For the text-containing cell, return its midpoint in [X, Y] coordinate format. 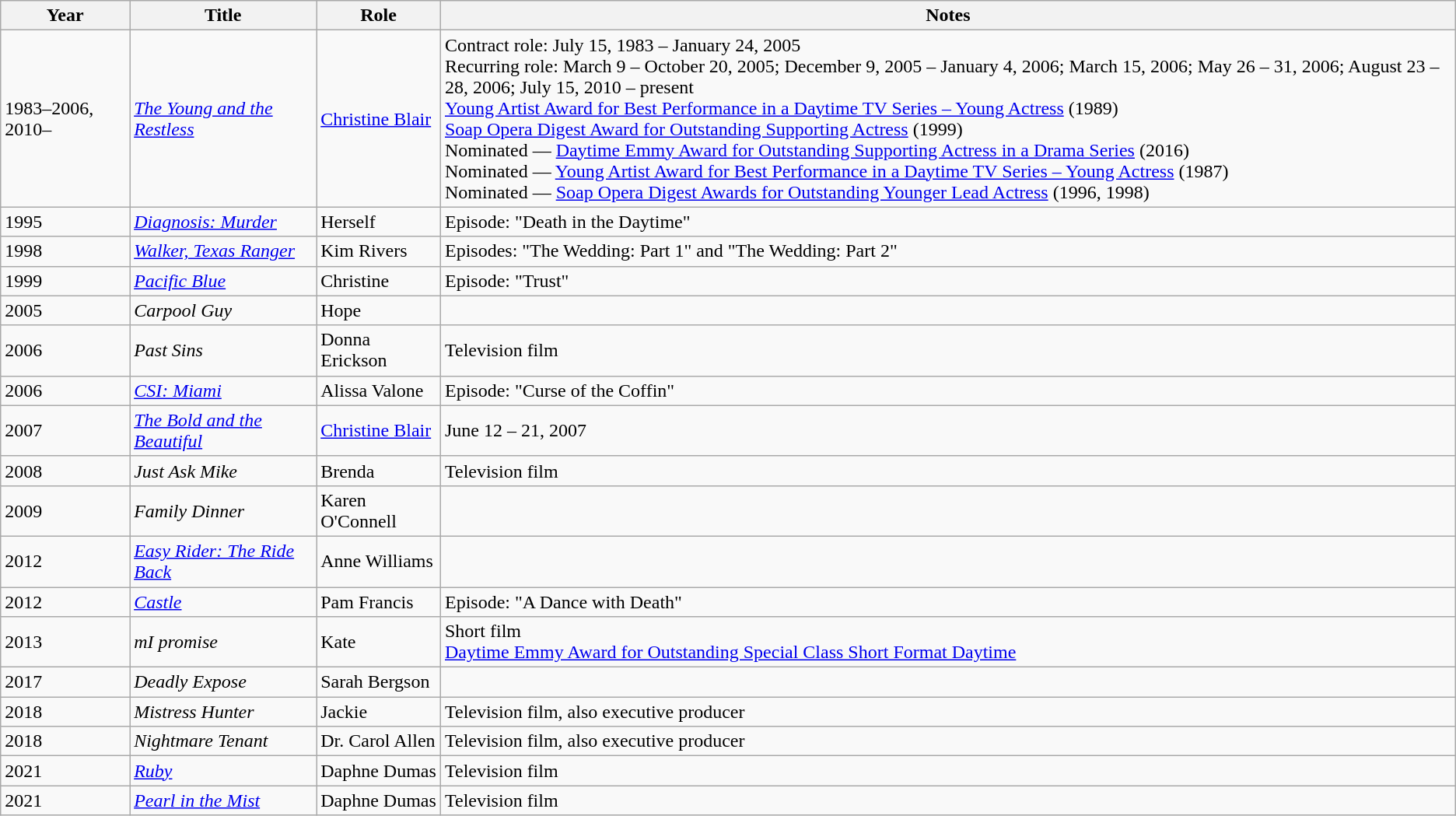
Kate [379, 643]
Brenda [379, 471]
Pacific Blue [223, 281]
Pam Francis [379, 601]
Short filmDaytime Emmy Award for Outstanding Special Class Short Format Daytime [947, 643]
Title [223, 16]
mI promise [223, 643]
Pearl in the Mist [223, 800]
Carpool Guy [223, 310]
2008 [65, 471]
2009 [65, 510]
Nightmare Tenant [223, 741]
Castle [223, 601]
Dr. Carol Allen [379, 741]
1999 [65, 281]
Episode: "A Dance with Death" [947, 601]
Sarah Bergson [379, 682]
Family Dinner [223, 510]
Hope [379, 310]
Alissa Valone [379, 390]
Ruby [223, 771]
Past Sins [223, 350]
Year [65, 16]
Deadly Expose [223, 682]
Episode: "Death in the Daytime" [947, 222]
Episode: "Curse of the Coffin" [947, 390]
2007 [65, 431]
CSI: Miami [223, 390]
The Bold and the Beautiful [223, 431]
Jackie [379, 712]
Diagnosis: Murder [223, 222]
Notes [947, 16]
June 12 – 21, 2007 [947, 431]
2017 [65, 682]
2013 [65, 643]
The Young and the Restless [223, 118]
Christine [379, 281]
Mistress Hunter [223, 712]
2005 [65, 310]
Just Ask Mike [223, 471]
Kim Rivers [379, 251]
Easy Rider: The Ride Back [223, 562]
Karen O'Connell [379, 510]
Herself [379, 222]
Donna Erickson [379, 350]
1995 [65, 222]
Walker, Texas Ranger [223, 251]
Episodes: "The Wedding: Part 1" and "The Wedding: Part 2" [947, 251]
Episode: "Trust" [947, 281]
Role [379, 16]
Anne Williams [379, 562]
1998 [65, 251]
1983–2006, 2010– [65, 118]
